For the text-containing cell, return its midpoint in (x, y) coordinate format. 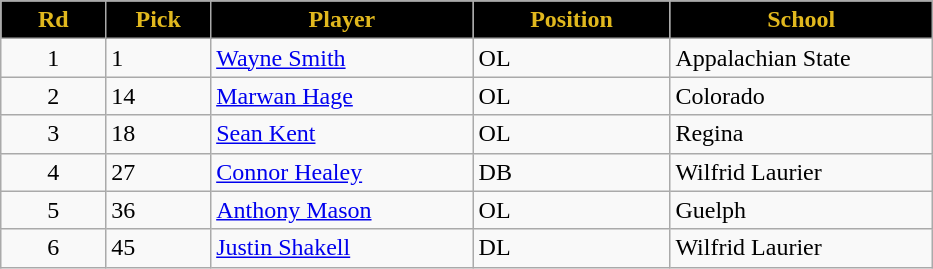
Appalachian State (801, 58)
DL (572, 248)
Anthony Mason (342, 210)
6 (54, 248)
2 (54, 96)
36 (158, 210)
Pick (158, 20)
5 (54, 210)
Rd (54, 20)
14 (158, 96)
Regina (801, 134)
Sean Kent (342, 134)
Wayne Smith (342, 58)
Connor Healey (342, 172)
Colorado (801, 96)
4 (54, 172)
Marwan Hage (342, 96)
Guelph (801, 210)
18 (158, 134)
27 (158, 172)
Position (572, 20)
School (801, 20)
Player (342, 20)
45 (158, 248)
DB (572, 172)
Justin Shakell (342, 248)
3 (54, 134)
